Detect which cell encompasses the target text, then output its [x, y] center coordinate. 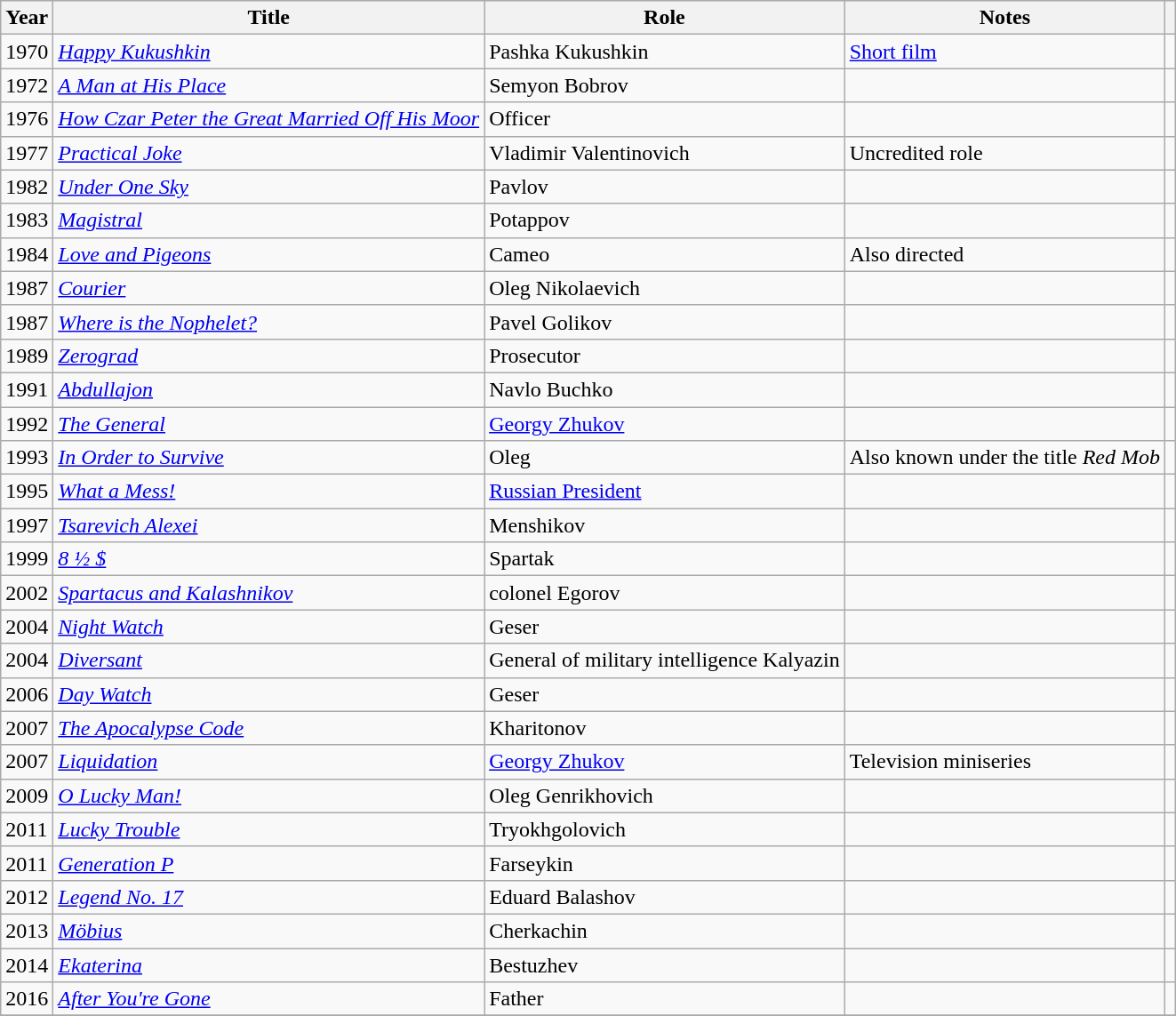
Television miniseries [1004, 762]
Abdullajon [268, 389]
Möbius [268, 931]
1997 [27, 525]
Love and Pigeons [268, 254]
Short film [1004, 52]
1970 [27, 52]
Oleg Genrikhovich [665, 796]
2013 [27, 931]
Magistral [268, 220]
Menshikov [665, 525]
Day Watch [268, 694]
1976 [27, 119]
1995 [27, 492]
Tryokhgolovich [665, 829]
Pashka Kukushkin [665, 52]
2014 [27, 964]
Bestuzhev [665, 964]
Farseykin [665, 863]
Spartak [665, 559]
Happy Kukushkin [268, 52]
Prosecutor [665, 356]
The General [268, 424]
2002 [27, 593]
Legend No. 17 [268, 897]
Pavel Golikov [665, 322]
2016 [27, 999]
Navlo Buchko [665, 389]
Year [27, 18]
Potappov [665, 220]
Also directed [1004, 254]
Uncredited role [1004, 153]
1982 [27, 187]
1977 [27, 153]
The Apocalypse Code [268, 728]
After You're Gone [268, 999]
2012 [27, 897]
1999 [27, 559]
1972 [27, 85]
Cameo [665, 254]
Diversant [268, 660]
Vladimir Valentinovich [665, 153]
1984 [27, 254]
In Order to Survive [268, 458]
Kharitonov [665, 728]
A Man at His Place [268, 85]
How Czar Peter the Great Married Off His Moor [268, 119]
1992 [27, 424]
Father [665, 999]
Also known under the title Red Mob [1004, 458]
O Lucky Man! [268, 796]
Title [268, 18]
General of military intelligence Kalyazin [665, 660]
Lucky Trouble [268, 829]
Zerograd [268, 356]
Courier [268, 288]
Russian President [665, 492]
Officer [665, 119]
Pavlov [665, 187]
Notes [1004, 18]
Generation P [268, 863]
Semyon Bobrov [665, 85]
8 ½ $ [268, 559]
colonel Egorov [665, 593]
Oleg Nikolaevich [665, 288]
Ekaterina [268, 964]
Where is the Nophelet? [268, 322]
Role [665, 18]
Oleg [665, 458]
2009 [27, 796]
What a Mess! [268, 492]
Spartacus and Kalashnikov [268, 593]
Eduard Balashov [665, 897]
Liquidation [268, 762]
1993 [27, 458]
1983 [27, 220]
Tsarevich Alexei [268, 525]
2006 [27, 694]
1991 [27, 389]
Practical Joke [268, 153]
Cherkachin [665, 931]
Under One Sky [268, 187]
Night Watch [268, 627]
1989 [27, 356]
